Scan for the cell matching the given text and deliver its (x, y) coordinate at center. 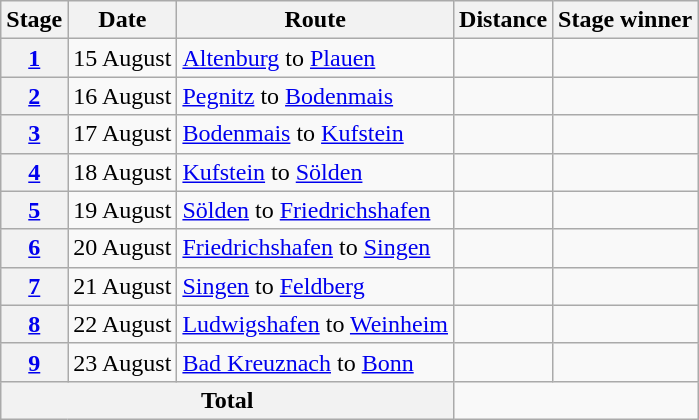
Friedrichshafen to Singen (316, 248)
Bodenmais to Kufstein (316, 134)
17 August (122, 134)
8 (34, 324)
18 August (122, 172)
Distance (504, 20)
Stage (34, 20)
Stage winner (626, 20)
2 (34, 96)
5 (34, 210)
15 August (122, 58)
Route (316, 20)
Sölden to Friedrichshafen (316, 210)
Pegnitz to Bodenmais (316, 96)
22 August (122, 324)
16 August (122, 96)
7 (34, 286)
9 (34, 362)
3 (34, 134)
Kufstein to Sölden (316, 172)
Singen to Feldberg (316, 286)
23 August (122, 362)
Date (122, 20)
19 August (122, 210)
Bad Kreuznach to Bonn (316, 362)
20 August (122, 248)
Ludwigshafen to Weinheim (316, 324)
21 August (122, 286)
1 (34, 58)
6 (34, 248)
Altenburg to Plauen (316, 58)
Total (228, 400)
4 (34, 172)
